Locate the cell with the specified text and output its (X, Y) center coordinate. 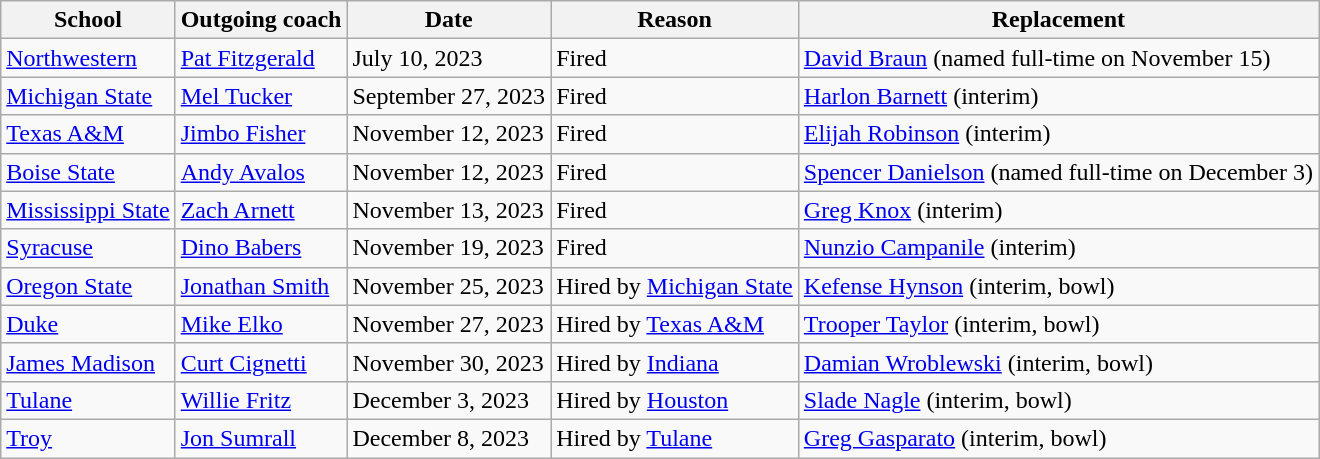
Slade Nagle (interim, bowl) (1058, 400)
David Braun (named full-time on November 15) (1058, 58)
Damian Wroblewski (interim, bowl) (1058, 362)
December 8, 2023 (449, 438)
November 19, 2023 (449, 248)
November 13, 2023 (449, 210)
Michigan State (88, 96)
Hired by Michigan State (675, 286)
Pat Fitzgerald (261, 58)
Northwestern (88, 58)
Spencer Danielson (named full-time on December 3) (1058, 172)
Replacement (1058, 20)
Curt Cignetti (261, 362)
Tulane (88, 400)
September 27, 2023 (449, 96)
Texas A&M (88, 134)
Date (449, 20)
Andy Avalos (261, 172)
Boise State (88, 172)
Zach Arnett (261, 210)
November 25, 2023 (449, 286)
November 30, 2023 (449, 362)
November 27, 2023 (449, 324)
Reason (675, 20)
Mel Tucker (261, 96)
Elijah Robinson (interim) (1058, 134)
School (88, 20)
James Madison (88, 362)
December 3, 2023 (449, 400)
Hired by Tulane (675, 438)
Nunzio Campanile (interim) (1058, 248)
Dino Babers (261, 248)
Duke (88, 324)
Outgoing coach (261, 20)
Greg Gasparato (interim, bowl) (1058, 438)
July 10, 2023 (449, 58)
Willie Fritz (261, 400)
Hired by Texas A&M (675, 324)
Trooper Taylor (interim, bowl) (1058, 324)
Jimbo Fisher (261, 134)
Kefense Hynson (interim, bowl) (1058, 286)
Hired by Houston (675, 400)
Oregon State (88, 286)
Troy (88, 438)
Jon Sumrall (261, 438)
Mike Elko (261, 324)
Jonathan Smith (261, 286)
Syracuse (88, 248)
Hired by Indiana (675, 362)
Mississippi State (88, 210)
Greg Knox (interim) (1058, 210)
Harlon Barnett (interim) (1058, 96)
